From the cell containing the given text, extract its center point as [x, y] coordinate. 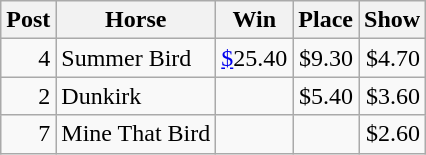
$5.40 [326, 96]
2 [28, 96]
$4.70 [392, 58]
Show [392, 20]
$3.60 [392, 96]
$9.30 [326, 58]
$25.40 [254, 58]
Mine That Bird [136, 134]
Win [254, 20]
Horse [136, 20]
4 [28, 58]
Dunkirk [136, 96]
Summer Bird [136, 58]
Place [326, 20]
$2.60 [392, 134]
Post [28, 20]
7 [28, 134]
